Extract the [X, Y] coordinate from the center of the cell holding the provided text.  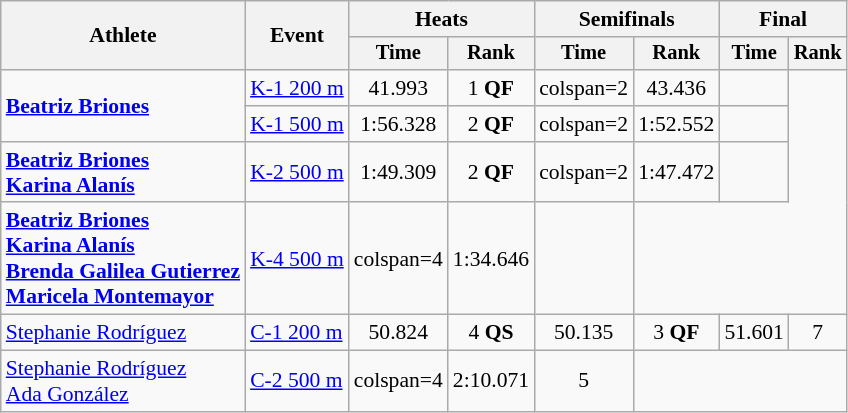
2:10.071 [491, 382]
Stephanie RodríguezAda González [123, 382]
5 [584, 382]
K-2 500 m [297, 172]
1:49.309 [398, 172]
C-1 200 m [297, 333]
Stephanie Rodríguez [123, 333]
K-1 200 m [297, 88]
Beatriz BrionesKarina AlanísBrenda Galilea GutierrezMaricela Montemayor [123, 259]
Event [297, 36]
1 QF [491, 88]
51.601 [754, 333]
Final [782, 19]
50.824 [398, 333]
Beatriz BrionesKarina Alanís [123, 172]
41.993 [398, 88]
1:47.472 [676, 172]
K-4 500 m [297, 259]
K-1 500 m [297, 124]
1:52.552 [676, 124]
7 [818, 333]
Beatriz Briones [123, 106]
1:34.646 [491, 259]
50.135 [584, 333]
1:56.328 [398, 124]
C-2 500 m [297, 382]
43.436 [676, 88]
Heats [442, 19]
Athlete [123, 36]
Semifinals [626, 19]
4 QS [491, 333]
3 QF [676, 333]
